Detect which cell encompasses the target text, then output its (x, y) center coordinate. 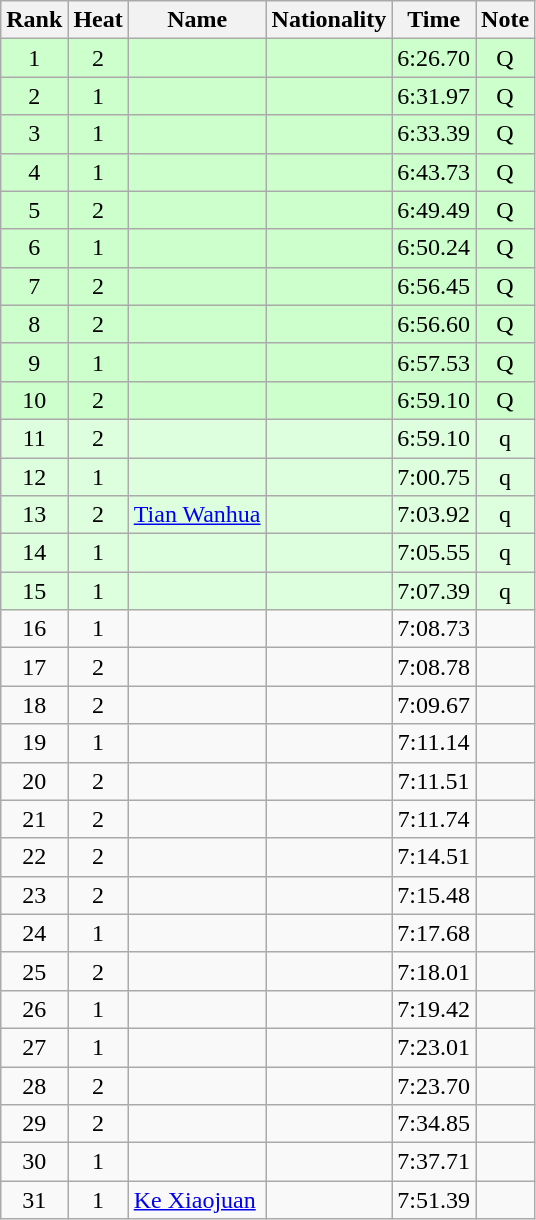
7:18.01 (434, 971)
7:08.73 (434, 629)
6:33.39 (434, 134)
15 (34, 591)
8 (34, 324)
20 (34, 781)
7:11.14 (434, 743)
14 (34, 553)
Name (197, 20)
3 (34, 134)
19 (34, 743)
28 (34, 1085)
31 (34, 1200)
6:56.60 (434, 324)
29 (34, 1124)
Heat (98, 20)
17 (34, 667)
9 (34, 362)
7:05.55 (434, 553)
6:49.49 (434, 210)
7:37.71 (434, 1162)
7:51.39 (434, 1200)
4 (34, 172)
7:19.42 (434, 1009)
6:57.53 (434, 362)
6:50.24 (434, 248)
7:23.70 (434, 1085)
11 (34, 438)
Ke Xiaojuan (197, 1200)
Nationality (329, 20)
Time (434, 20)
7:00.75 (434, 477)
26 (34, 1009)
7 (34, 286)
7:09.67 (434, 705)
16 (34, 629)
6:43.73 (434, 172)
10 (34, 400)
7:23.01 (434, 1047)
6:26.70 (434, 58)
6:31.97 (434, 96)
7:11.51 (434, 781)
7:11.74 (434, 819)
6:56.45 (434, 286)
13 (34, 515)
23 (34, 895)
27 (34, 1047)
7:08.78 (434, 667)
7:15.48 (434, 895)
7:34.85 (434, 1124)
25 (34, 971)
12 (34, 477)
7:17.68 (434, 933)
Tian Wanhua (197, 515)
24 (34, 933)
21 (34, 819)
18 (34, 705)
Rank (34, 20)
Note (506, 20)
7:03.92 (434, 515)
30 (34, 1162)
6 (34, 248)
7:07.39 (434, 591)
22 (34, 857)
5 (34, 210)
7:14.51 (434, 857)
